Detect which cell encompasses the target text, then output its (x, y) center coordinate. 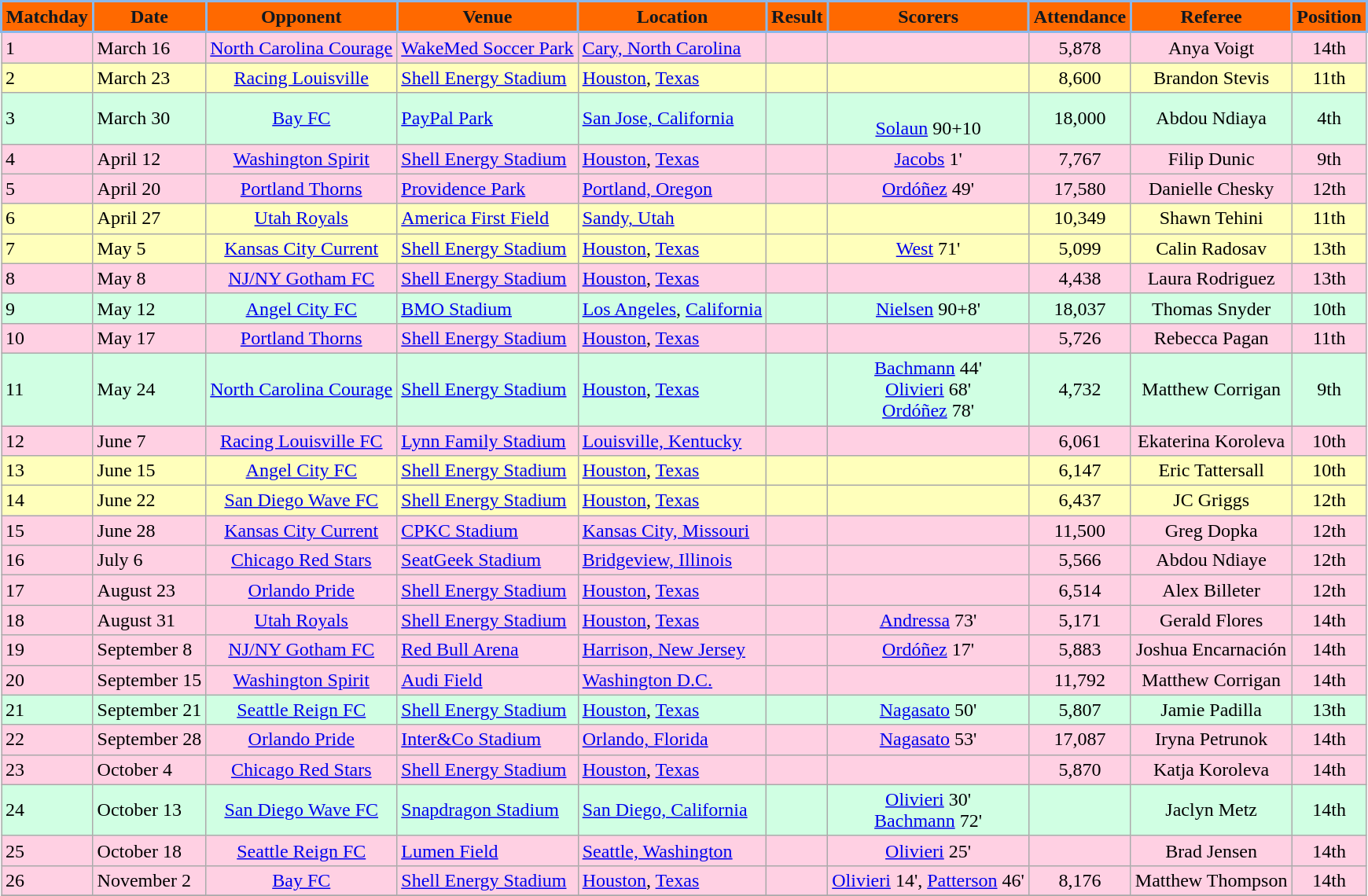
Orlando, Florida (672, 740)
11,500 (1079, 531)
May 5 (149, 248)
Venue (487, 17)
4,732 (1079, 389)
Opponent (302, 17)
Lumen Field (487, 850)
15 (47, 531)
July 6 (149, 560)
Solaun 90+10 (929, 118)
18,000 (1079, 118)
Thomas Snyder (1211, 308)
26 (47, 880)
17 (47, 590)
Filip Dunic (1211, 159)
9 (47, 308)
5,099 (1079, 248)
Louisville, Kentucky (672, 441)
BMO Stadium (487, 308)
17,087 (1079, 740)
Audi Field (487, 680)
October 4 (149, 769)
8,176 (1079, 880)
America First Field (487, 218)
10,349 (1079, 218)
September 21 (149, 710)
1 (47, 47)
JC Griggs (1211, 501)
6,437 (1079, 501)
Rebecca Pagan (1211, 338)
7,767 (1079, 159)
Anya Voigt (1211, 47)
Olivieri 30'Bachmann 72' (929, 810)
Abdou Ndiaye (1211, 560)
Seattle, Washington (672, 850)
Jaclyn Metz (1211, 810)
Abdou Ndiaya (1211, 118)
Location (672, 17)
Red Bull Arena (487, 650)
April 12 (149, 159)
5,171 (1079, 620)
14 (47, 501)
Greg Dopka (1211, 531)
Position (1329, 17)
Ordóñez 49' (929, 189)
11,792 (1079, 680)
March 30 (149, 118)
October 13 (149, 810)
April 20 (149, 189)
20 (47, 680)
Olivieri 25' (929, 850)
May 12 (149, 308)
June 7 (149, 441)
6 (47, 218)
Andressa 73' (929, 620)
23 (47, 769)
Referee (1211, 17)
Nielsen 90+8' (929, 308)
Brad Jensen (1211, 850)
18,037 (1079, 308)
17,580 (1079, 189)
June 15 (149, 471)
SeatGeek Stadium (487, 560)
San Jose, California (672, 118)
Lynn Family Stadium (487, 441)
Racing Louisville FC (302, 441)
Iryna Petrunok (1211, 740)
May 24 (149, 389)
March 16 (149, 47)
PayPal Park (487, 118)
5,807 (1079, 710)
Attendance (1079, 17)
4,438 (1079, 278)
Cary, North Carolina (672, 47)
March 23 (149, 78)
September 15 (149, 680)
6,147 (1079, 471)
Inter&Co Stadium (487, 740)
Portland, Oregon (672, 189)
Brandon Stevis (1211, 78)
4th (1329, 118)
8,600 (1079, 78)
Date (149, 17)
Nagasato 50' (929, 710)
Calin Radosav (1211, 248)
18 (47, 620)
5 (47, 189)
Gerald Flores (1211, 620)
WakeMed Soccer Park (487, 47)
West 71' (929, 248)
San Diego, California (672, 810)
Nagasato 53' (929, 740)
June 22 (149, 501)
Katja Koroleva (1211, 769)
11 (47, 389)
May 17 (149, 338)
16 (47, 560)
Washington D.C. (672, 680)
Ordóñez 17' (929, 650)
24 (47, 810)
12 (47, 441)
Matthew Thompson (1211, 880)
19 (47, 650)
Kansas City, Missouri (672, 531)
CPKC Stadium (487, 531)
Snapdragon Stadium (487, 810)
Los Angeles, California (672, 308)
6,061 (1079, 441)
Ekaterina Koroleva (1211, 441)
5,726 (1079, 338)
Providence Park (487, 189)
August 31 (149, 620)
Matchday (47, 17)
August 23 (149, 590)
5,878 (1079, 47)
Shawn Tehini (1211, 218)
Bachmann 44'Olivieri 68'Ordóñez 78' (929, 389)
6,514 (1079, 590)
5,870 (1079, 769)
13 (47, 471)
Olivieri 14', Patterson 46' (929, 880)
7 (47, 248)
22 (47, 740)
Sandy, Utah (672, 218)
June 28 (149, 531)
April 27 (149, 218)
Result (797, 17)
2 (47, 78)
10 (47, 338)
Alex Billeter (1211, 590)
Scorers (929, 17)
8 (47, 278)
Harrison, New Jersey (672, 650)
25 (47, 850)
Danielle Chesky (1211, 189)
Jacobs 1' (929, 159)
5,883 (1079, 650)
November 2 (149, 880)
September 8 (149, 650)
May 8 (149, 278)
September 28 (149, 740)
21 (47, 710)
Jamie Padilla (1211, 710)
Eric Tattersall (1211, 471)
Racing Louisville (302, 78)
Bridgeview, Illinois (672, 560)
4 (47, 159)
Laura Rodriguez (1211, 278)
Joshua Encarnación (1211, 650)
3 (47, 118)
October 18 (149, 850)
5,566 (1079, 560)
